Detect which cell encompasses the target text, then output its [X, Y] center coordinate. 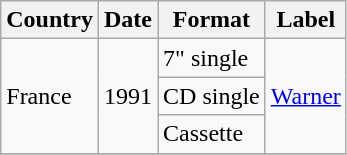
Country [50, 20]
Date [128, 20]
Warner [306, 96]
7" single [212, 58]
1991 [128, 96]
Label [306, 20]
France [50, 96]
CD single [212, 96]
Format [212, 20]
Cassette [212, 134]
